Locate the cell with the specified text and output its [X, Y] center coordinate. 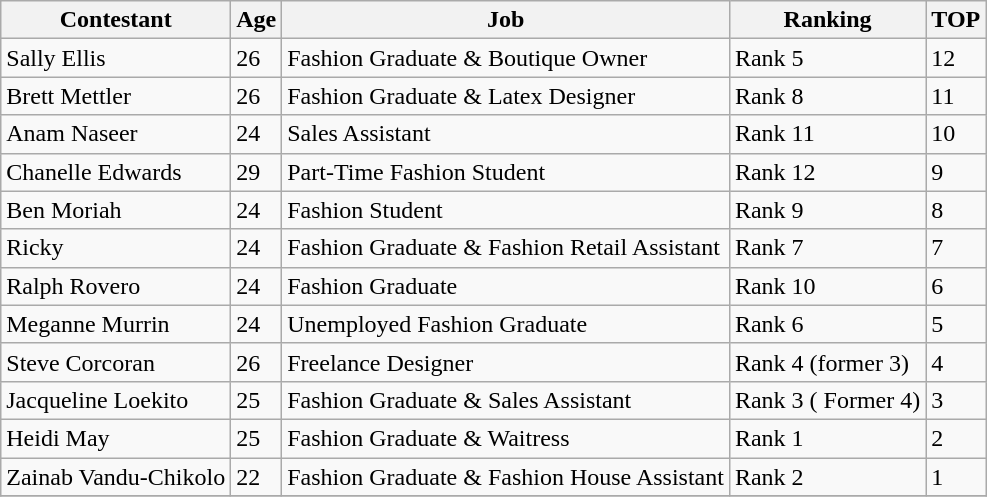
Rank 2 [827, 477]
5 [956, 324]
Rank 10 [827, 286]
10 [956, 134]
3 [956, 400]
Rank 4 (former 3) [827, 362]
4 [956, 362]
Sales Assistant [506, 134]
Rank 1 [827, 438]
Fashion Graduate & Fashion Retail Assistant [506, 248]
Rank 8 [827, 96]
Rank 3 ( Former 4) [827, 400]
29 [256, 172]
Age [256, 20]
Rank 7 [827, 248]
Rank 5 [827, 58]
Freelance Designer [506, 362]
Ralph Rovero [116, 286]
Meganne Murrin [116, 324]
Chanelle Edwards [116, 172]
Contestant [116, 20]
12 [956, 58]
Rank 9 [827, 210]
7 [956, 248]
Fashion Graduate & Fashion House Assistant [506, 477]
Fashion Graduate & Latex Designer [506, 96]
Part-Time Fashion Student [506, 172]
Ricky [116, 248]
9 [956, 172]
Anam Naseer [116, 134]
TOP [956, 20]
Rank 6 [827, 324]
Zainab Vandu-Chikolo [116, 477]
Job [506, 20]
Steve Corcoran [116, 362]
Ben Moriah [116, 210]
22 [256, 477]
Fashion Graduate & Waitress [506, 438]
11 [956, 96]
Fashion Graduate & Boutique Owner [506, 58]
Rank 12 [827, 172]
Sally Ellis [116, 58]
Ranking [827, 20]
Heidi May [116, 438]
Fashion Student [506, 210]
8 [956, 210]
6 [956, 286]
Jacqueline Loekito [116, 400]
2 [956, 438]
1 [956, 477]
Brett Mettler [116, 96]
Rank 11 [827, 134]
Unemployed Fashion Graduate [506, 324]
Fashion Graduate [506, 286]
Fashion Graduate & Sales Assistant [506, 400]
